Detect which cell encompasses the target text, then output its (X, Y) center coordinate. 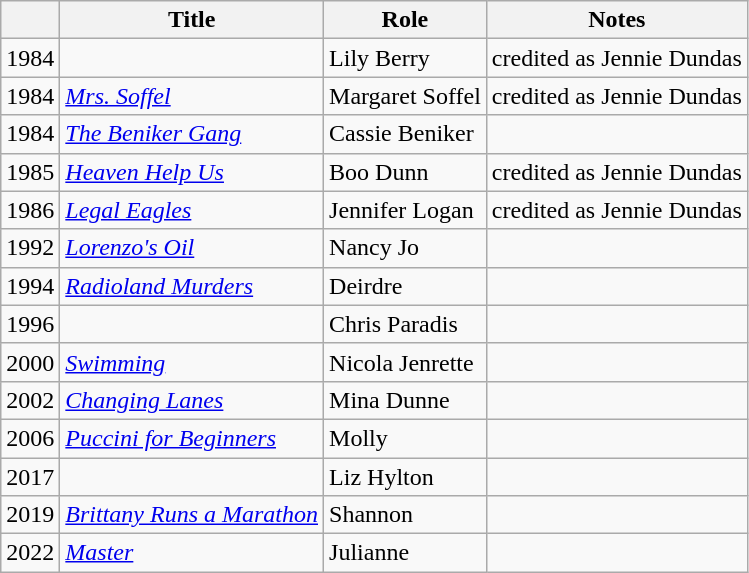
Lily Berry (406, 58)
Liz Hylton (406, 477)
Master (192, 553)
Nancy Jo (406, 248)
Notes (616, 20)
1996 (30, 324)
Molly (406, 438)
Jennifer Logan (406, 210)
Deirdre (406, 286)
Swimming (192, 362)
Julianne (406, 553)
Boo Dunn (406, 172)
2006 (30, 438)
2019 (30, 515)
Mrs. Soffel (192, 96)
Nicola Jenrette (406, 362)
2000 (30, 362)
Puccini for Beginners (192, 438)
Role (406, 20)
Brittany Runs a Marathon (192, 515)
Chris Paradis (406, 324)
Changing Lanes (192, 400)
2002 (30, 400)
1994 (30, 286)
The Beniker Gang (192, 134)
Lorenzo's Oil (192, 248)
Mina Dunne (406, 400)
2017 (30, 477)
Cassie Beniker (406, 134)
Shannon (406, 515)
Heaven Help Us (192, 172)
Radioland Murders (192, 286)
1985 (30, 172)
1992 (30, 248)
1986 (30, 210)
Title (192, 20)
Margaret Soffel (406, 96)
2022 (30, 553)
Legal Eagles (192, 210)
